Detect which cell encompasses the target text, then output its (X, Y) center coordinate. 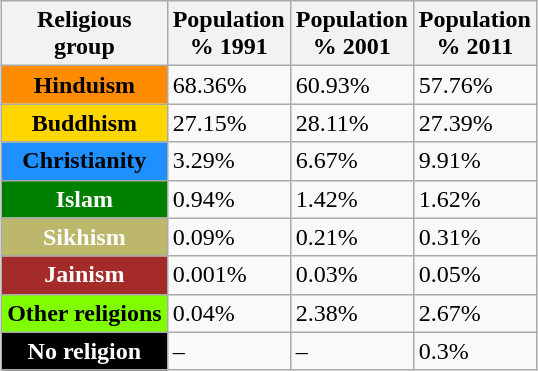
0.09% (228, 237)
68.36% (228, 85)
2.67% (474, 313)
0.04% (228, 313)
1.62% (474, 199)
Other religions (85, 313)
57.76% (474, 85)
Jainism (85, 275)
6.67% (352, 161)
Buddhism (85, 123)
27.15% (228, 123)
60.93% (352, 85)
1.42% (352, 199)
0.3% (474, 351)
0.94% (228, 199)
Religiousgroup (85, 34)
Population % 2001 (352, 34)
0.31% (474, 237)
3.29% (228, 161)
0.05% (474, 275)
Christianity (85, 161)
9.91% (474, 161)
Population % 1991 (228, 34)
No religion (85, 351)
0.001% (228, 275)
Sikhism (85, 237)
2.38% (352, 313)
Islam (85, 199)
27.39% (474, 123)
Population % 2011 (474, 34)
0.03% (352, 275)
Hinduism (85, 85)
28.11% (352, 123)
0.21% (352, 237)
